Determine the (X, Y) coordinate at the center of the cell enclosing the given text.  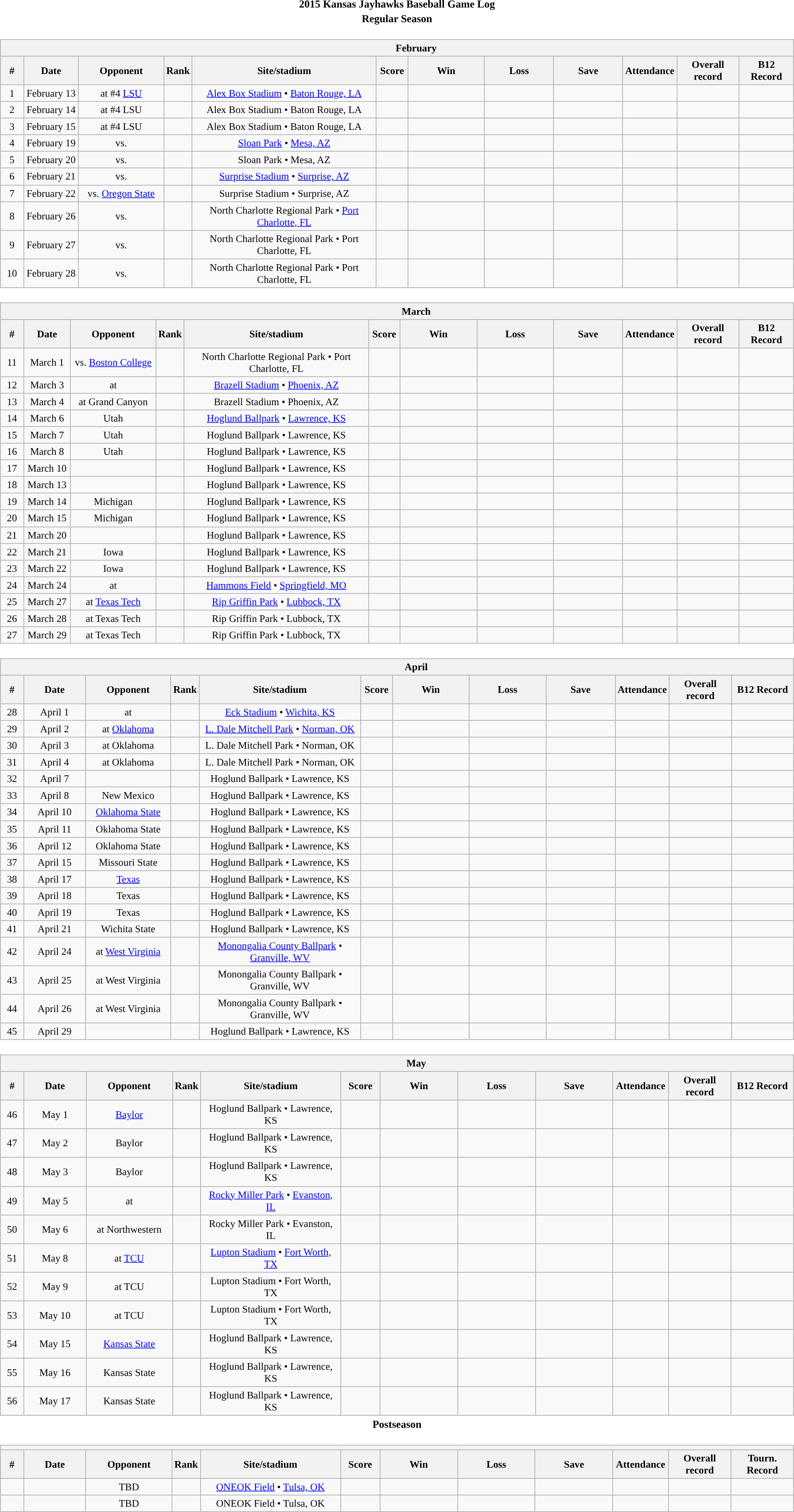
February 27 (51, 245)
53 (12, 1315)
55 (12, 1372)
36 (12, 846)
33 (12, 796)
10 (12, 273)
March 22 (47, 568)
vs. Boston College (113, 363)
March 20 (47, 535)
March 27 (47, 602)
May 9 (55, 1286)
30 (12, 746)
February 26 (51, 216)
February 21 (51, 176)
43 (12, 981)
February 13 (51, 93)
54 (12, 1344)
May 6 (55, 1230)
April 24 (54, 951)
March 4 (47, 402)
39 (12, 895)
47 (12, 1144)
56 (12, 1401)
March 14 (47, 502)
May 10 (55, 1315)
April 18 (54, 895)
at Northwestern (129, 1230)
34 (12, 812)
50 (12, 1230)
March 10 (47, 469)
Wichita State (128, 929)
March 6 (47, 418)
March 15 (47, 518)
21 (12, 535)
Tourn. Record (762, 1465)
May 8 (55, 1258)
February 19 (51, 143)
April 10 (54, 812)
44 (12, 1009)
April 2 (54, 729)
May 16 (55, 1372)
45 (12, 1031)
18 (12, 485)
6 (12, 176)
March 29 (47, 635)
May 1 (55, 1114)
19 (12, 502)
16 (12, 452)
April 25 (54, 981)
February 20 (51, 160)
March 7 (47, 435)
14 (12, 418)
February 22 (51, 193)
February 28 (51, 273)
23 (12, 568)
May 17 (55, 1401)
26 (12, 618)
March 8 (47, 452)
May 2 (55, 1144)
41 (12, 929)
at Grand Canyon (113, 402)
April 17 (54, 879)
Eck Stadium • Wichita, KS (280, 712)
52 (12, 1286)
May 15 (55, 1344)
27 (12, 635)
March (397, 311)
March 28 (47, 618)
12 (12, 385)
29 (12, 729)
9 (12, 245)
April 21 (54, 929)
8 (12, 216)
April 4 (54, 762)
February 15 (51, 127)
April (397, 667)
5 (12, 160)
40 (12, 912)
February 14 (51, 110)
7 (12, 193)
17 (12, 469)
April 1 (54, 712)
April 11 (54, 829)
24 (12, 585)
4 (12, 143)
May 3 (55, 1172)
April 29 (54, 1031)
48 (12, 1172)
32 (12, 779)
vs. Oregon State (121, 193)
51 (12, 1258)
25 (12, 602)
46 (12, 1114)
11 (12, 363)
April 19 (54, 912)
March 24 (47, 585)
38 (12, 879)
April 26 (54, 1009)
April 7 (54, 779)
35 (12, 829)
March 21 (47, 552)
49 (12, 1200)
April 3 (54, 746)
Hammons Field • Springfield, MO (276, 585)
13 (12, 402)
2 (12, 110)
22 (12, 552)
Missouri State (128, 862)
April 15 (54, 862)
3 (12, 127)
May 5 (55, 1200)
March 13 (47, 485)
March 1 (47, 363)
42 (12, 951)
1 (12, 93)
April 12 (54, 846)
February (397, 48)
15 (12, 435)
31 (12, 762)
37 (12, 862)
20 (12, 518)
May (397, 1063)
March 3 (47, 385)
April 8 (54, 796)
28 (12, 712)
New Mexico (128, 796)
